Scan for the cell matching the given text and deliver its [x, y] coordinate at center. 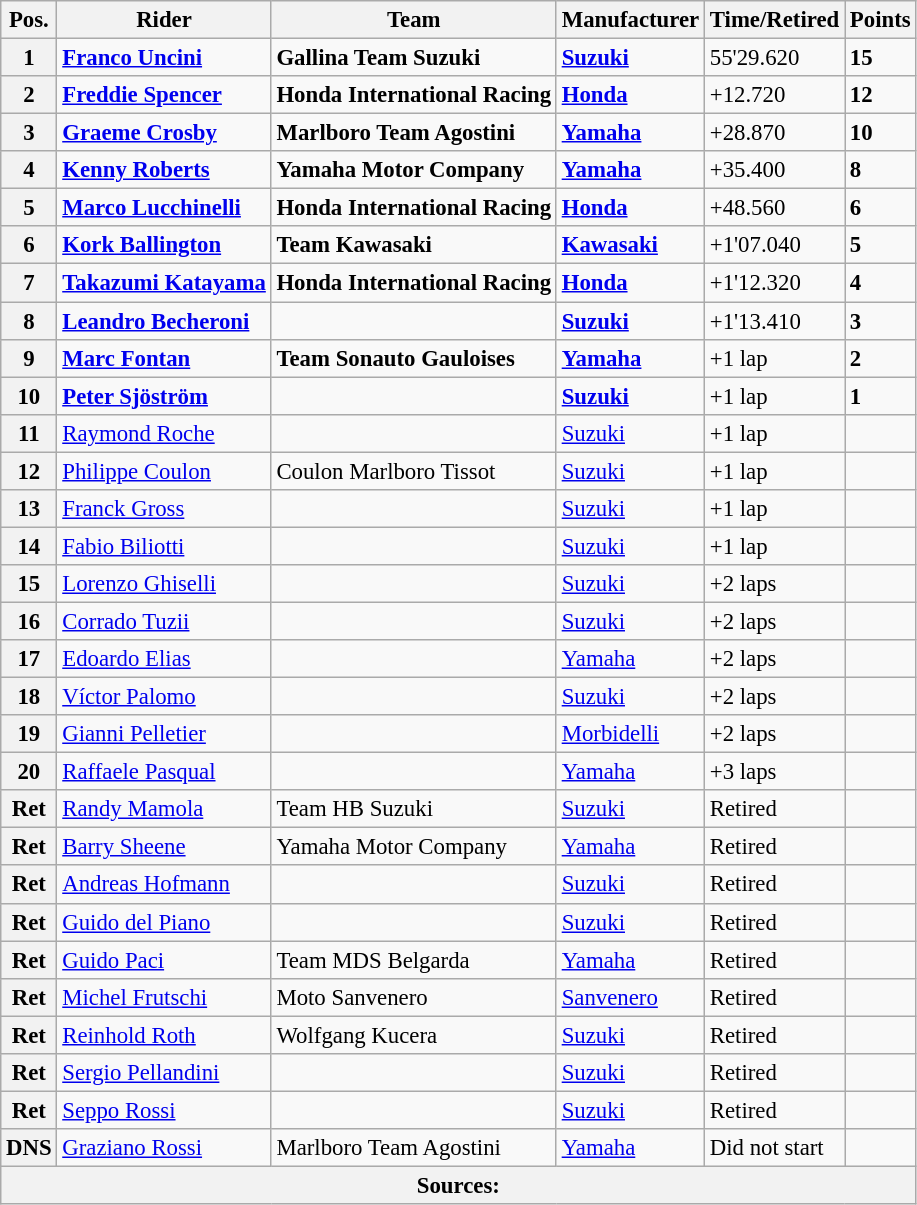
Guido del Piano [164, 922]
Pos. [29, 20]
Team [414, 20]
Graziano Rossi [164, 1148]
+28.870 [774, 133]
Manufacturer [630, 20]
Morbidelli [630, 734]
20 [29, 772]
Lorenzo Ghiselli [164, 584]
Gianni Pelletier [164, 734]
55'29.620 [774, 58]
Moto Sanvenero [414, 997]
11 [29, 433]
Seppo Rossi [164, 1110]
Raymond Roche [164, 433]
Kawasaki [630, 245]
Kork Ballington [164, 245]
Marco Lucchinelli [164, 208]
Team Sonauto Gauloises [414, 358]
Team Kawasaki [414, 245]
Michel Frutschi [164, 997]
7 [29, 283]
Sanvenero [630, 997]
Sergio Pellandini [164, 1073]
+35.400 [774, 170]
17 [29, 659]
Time/Retired [774, 20]
+48.560 [774, 208]
Guido Paci [164, 960]
Graeme Crosby [164, 133]
+3 laps [774, 772]
Barry Sheene [164, 847]
Gallina Team Suzuki [414, 58]
18 [29, 697]
Reinhold Roth [164, 1035]
Sources: [458, 1185]
Randy Mamola [164, 809]
DNS [29, 1148]
Franck Gross [164, 509]
14 [29, 546]
+12.720 [774, 95]
16 [29, 621]
+1'13.410 [774, 321]
Corrado Tuzii [164, 621]
Fabio Biliotti [164, 546]
Wolfgang Kucera [414, 1035]
Víctor Palomo [164, 697]
Did not start [774, 1148]
Raffaele Pasqual [164, 772]
Freddie Spencer [164, 95]
Kenny Roberts [164, 170]
9 [29, 358]
13 [29, 509]
19 [29, 734]
Peter Sjöström [164, 396]
+1'12.320 [774, 283]
Coulon Marlboro Tissot [414, 471]
+1'07.040 [774, 245]
Rider [164, 20]
Takazumi Katayama [164, 283]
Philippe Coulon [164, 471]
Marc Fontan [164, 358]
Points [880, 20]
Team HB Suzuki [414, 809]
Andreas Hofmann [164, 885]
Leandro Becheroni [164, 321]
Edoardo Elias [164, 659]
Team MDS Belgarda [414, 960]
Franco Uncini [164, 58]
